Output the [X, Y] coordinate of the center of the cell containing the given text.  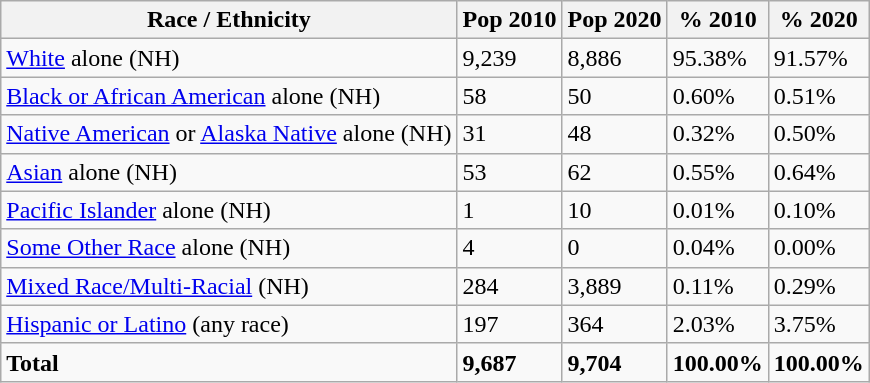
Asian alone (NH) [229, 172]
364 [614, 324]
197 [510, 324]
8,886 [614, 58]
0.51% [818, 96]
0.04% [718, 248]
0.50% [818, 134]
91.57% [818, 58]
53 [510, 172]
0.60% [718, 96]
0.55% [718, 172]
48 [614, 134]
10 [614, 210]
0 [614, 248]
58 [510, 96]
0.00% [818, 248]
95.38% [718, 58]
White alone (NH) [229, 58]
0.11% [718, 286]
3.75% [818, 324]
50 [614, 96]
0.64% [818, 172]
Pacific Islander alone (NH) [229, 210]
9,687 [510, 362]
Native American or Alaska Native alone (NH) [229, 134]
0.32% [718, 134]
% 2010 [718, 20]
9,239 [510, 58]
% 2020 [818, 20]
Hispanic or Latino (any race) [229, 324]
284 [510, 286]
0.10% [818, 210]
Mixed Race/Multi-Racial (NH) [229, 286]
Pop 2020 [614, 20]
2.03% [718, 324]
1 [510, 210]
Total [229, 362]
Race / Ethnicity [229, 20]
62 [614, 172]
0.01% [718, 210]
0.29% [818, 286]
31 [510, 134]
3,889 [614, 286]
Black or African American alone (NH) [229, 96]
4 [510, 248]
Some Other Race alone (NH) [229, 248]
Pop 2010 [510, 20]
9,704 [614, 362]
